For the text-containing cell, return its midpoint in [x, y] coordinate format. 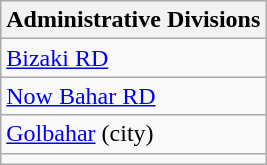
Now Bahar RD [134, 96]
Golbahar (city) [134, 134]
Bizaki RD [134, 58]
Administrative Divisions [134, 20]
